Determine the (x, y) coordinate at the center of the cell enclosing the given text.  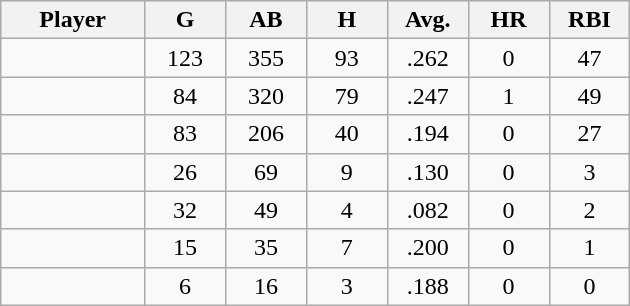
6 (186, 286)
69 (266, 172)
HR (508, 20)
RBI (590, 20)
9 (346, 172)
47 (590, 58)
15 (186, 248)
93 (346, 58)
H (346, 20)
.130 (428, 172)
7 (346, 248)
206 (266, 134)
83 (186, 134)
355 (266, 58)
.247 (428, 96)
.082 (428, 210)
84 (186, 96)
Avg. (428, 20)
16 (266, 286)
.194 (428, 134)
27 (590, 134)
AB (266, 20)
40 (346, 134)
Player (73, 20)
79 (346, 96)
.188 (428, 286)
.200 (428, 248)
.262 (428, 58)
320 (266, 96)
2 (590, 210)
123 (186, 58)
32 (186, 210)
35 (266, 248)
26 (186, 172)
G (186, 20)
4 (346, 210)
